Extract the (x, y) coordinate from the center of the cell holding the provided text.  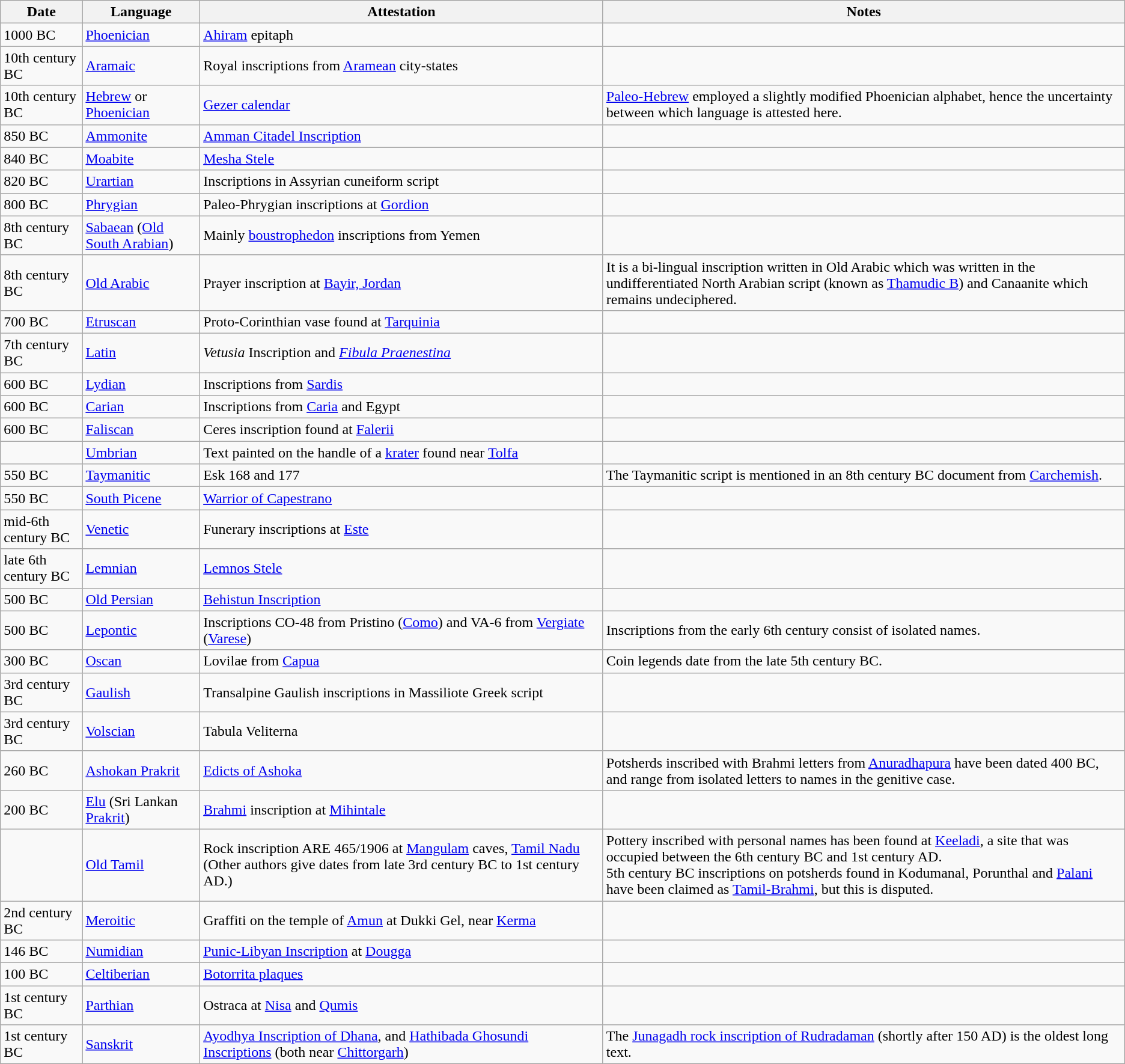
840 BC (41, 159)
Old Arabic (141, 283)
Lydian (141, 384)
Lemnian (141, 569)
Umbrian (141, 453)
Volscian (141, 731)
Gezer calendar (401, 105)
Inscriptions from the early 6th century consist of isolated names. (864, 630)
100 BC (41, 974)
Potsherds inscribed with Brahmi letters from Anuradhapura have been dated 400 BC, and range from isolated letters to names in the genitive case. (864, 771)
Punic-Libyan Inscription at Dougga (401, 952)
Moabite (141, 159)
Vetusia Inscription and Fibula Praenestina (401, 352)
The Junagadh rock inscription of Rudradaman (shortly after 150 AD) is the oldest long text. (864, 1045)
Transalpine Gaulish inscriptions in Massiliote Greek script (401, 693)
Rock inscription ARE 465/1906 at Mangulam caves, Tamil Nadu (Other authors give dates from late 3rd century BC to 1st century AD.) (401, 864)
146 BC (41, 952)
Carian (141, 407)
Inscriptions from Sardis (401, 384)
Lemnos Stele (401, 569)
Numidian (141, 952)
300 BC (41, 661)
Mainly boustrophedon inscriptions from Yemen (401, 236)
Ceres inscription found at Falerii (401, 430)
Taymanitic (141, 475)
Phrygian (141, 204)
Botorrita plaques (401, 974)
Behistun Inscription (401, 599)
Inscriptions in Assyrian cuneiform script (401, 182)
Etruscan (141, 322)
Oscan (141, 661)
late 6th century BC (41, 569)
800 BC (41, 204)
Sabaean (Old South Arabian) (141, 236)
7th century BC (41, 352)
Faliscan (141, 430)
Language (141, 12)
Attestation (401, 12)
Aramaic (141, 66)
200 BC (41, 809)
260 BC (41, 771)
Old Tamil (141, 864)
700 BC (41, 322)
Brahmi inscription at Mihintale (401, 809)
Ostraca at Nisa and Qumis (401, 1005)
mid-6th century BC (41, 529)
Ahiram epitaph (401, 35)
Funerary inscriptions at Este (401, 529)
1000 BC (41, 35)
Paleo-Phrygian inscriptions at Gordion (401, 204)
Prayer inscription at Bayir, Jordan (401, 283)
850 BC (41, 136)
Ayodhya Inscription of Dhana, and Hathibada Ghosundi Inscriptions (both near Chittorgarh) (401, 1045)
Esk 168 and 177 (401, 475)
Paleo-Hebrew employed a slightly modified Phoenician alphabet, hence the uncertainty between which language is attested here. (864, 105)
Sanskrit (141, 1045)
Elu (Sri Lankan Prakrit) (141, 809)
The Taymanitic script is mentioned in an 8th century BC document from Carchemish. (864, 475)
Celtiberian (141, 974)
820 BC (41, 182)
Venetic (141, 529)
Warrior of Capestrano (401, 498)
Urartian (141, 182)
Lepontic (141, 630)
South Picene (141, 498)
2nd century BC (41, 920)
Graffiti on the temple of Amun at Dukki Gel, near Kerma (401, 920)
Old Persian (141, 599)
Inscriptions CO-48 from Pristino (Como) and VA-6 from Vergiate (Varese) (401, 630)
Notes (864, 12)
Date (41, 12)
Text painted on the handle of a krater found near Tolfa (401, 453)
Meroitic (141, 920)
Phoenician (141, 35)
Amman Citadel Inscription (401, 136)
Tabula Veliterna (401, 731)
Proto-Corinthian vase found at Tarquinia (401, 322)
Edicts of Ashoka (401, 771)
Coin legends date from the late 5th century BC. (864, 661)
Latin (141, 352)
Lovilae from Capua (401, 661)
Inscriptions from Caria and Egypt (401, 407)
Royal inscriptions from Aramean city-states (401, 66)
Parthian (141, 1005)
Ashokan Prakrit (141, 771)
Mesha Stele (401, 159)
Hebrew or Phoenician (141, 105)
Ammonite (141, 136)
Gaulish (141, 693)
